Return [x, y] of the center of cell containing provided text 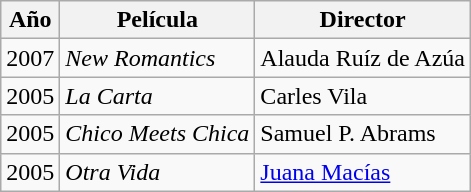
La Carta [158, 96]
Samuel P. Abrams [363, 134]
Otra Vida [158, 172]
Alauda Ruíz de Azúa [363, 58]
Juana Macías [363, 172]
Director [363, 20]
Carles Vila [363, 96]
Chico Meets Chica [158, 134]
2007 [30, 58]
Año [30, 20]
Película [158, 20]
New Romantics [158, 58]
